Return the (x, y) coordinate for the center point of the cell that contains the specified text.  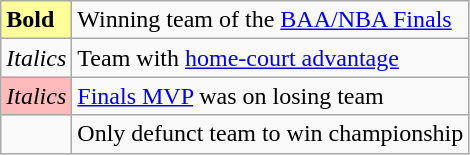
Winning team of the BAA/NBA Finals (270, 20)
Finals MVP was on losing team (270, 96)
Bold (36, 20)
Team with home-court advantage (270, 58)
Only defunct team to win championship (270, 134)
